Return (x, y) of the center of cell containing provided text 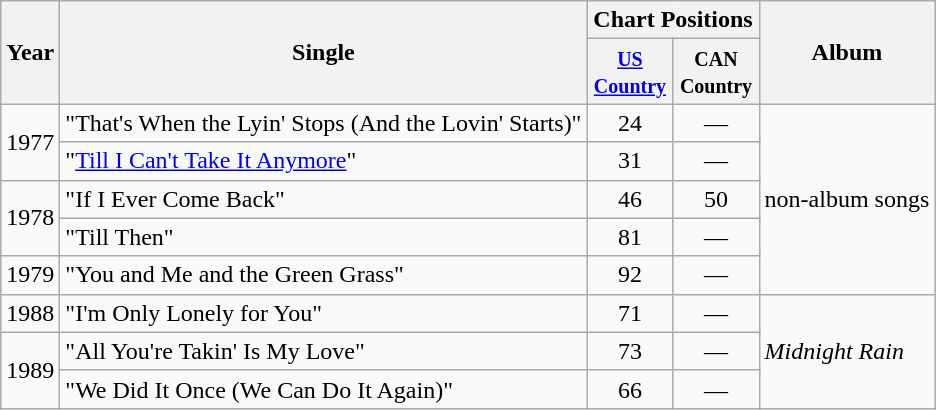
81 (630, 237)
50 (716, 199)
1977 (30, 142)
"You and Me and the Green Grass" (324, 275)
"Till I Can't Take It Anymore" (324, 161)
Single (324, 52)
Midnight Rain (847, 351)
92 (630, 275)
66 (630, 389)
1989 (30, 370)
"If I Ever Come Back" (324, 199)
non-album songs (847, 199)
1979 (30, 275)
"That's When the Lyin' Stops (And the Lovin' Starts)" (324, 123)
"We Did It Once (We Can Do It Again)" (324, 389)
"Till Then" (324, 237)
71 (630, 313)
Year (30, 52)
"I'm Only Lonely for You" (324, 313)
"All You're Takin' Is My Love" (324, 351)
Album (847, 52)
73 (630, 351)
46 (630, 199)
CAN Country (716, 72)
1978 (30, 218)
31 (630, 161)
24 (630, 123)
US Country (630, 72)
1988 (30, 313)
Chart Positions (673, 20)
